Return (x, y) of the center of cell containing provided text 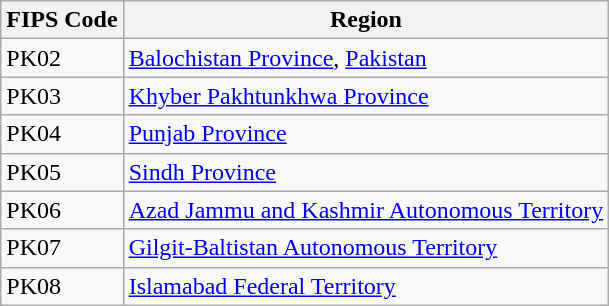
Region (366, 20)
Khyber Pakhtunkhwa Province (366, 96)
PK02 (62, 58)
Islamabad Federal Territory (366, 286)
PK05 (62, 172)
Balochistan Province, Pakistan (366, 58)
Punjab Province (366, 134)
FIPS Code (62, 20)
PK07 (62, 248)
Sindh Province (366, 172)
PK06 (62, 210)
PK04 (62, 134)
Azad Jammu and Kashmir Autonomous Territory (366, 210)
PK08 (62, 286)
PK03 (62, 96)
Gilgit-Baltistan Autonomous Territory (366, 248)
